For the text-containing cell, return its midpoint in [x, y] coordinate format. 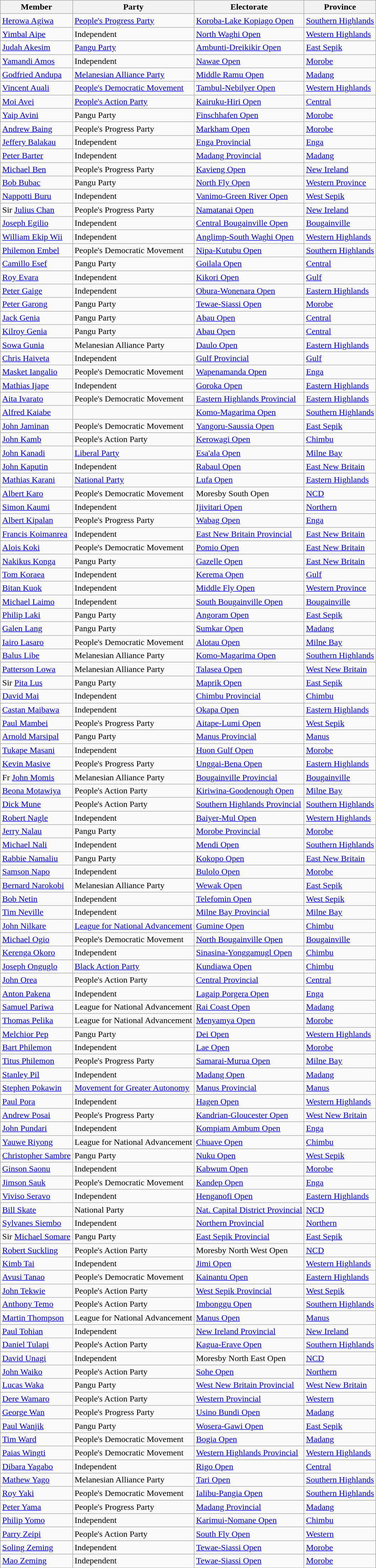
Middle Ramu Open [249, 75]
John Orea [37, 980]
Namatanai Open [249, 210]
Christopher Sambre [37, 1155]
Alotau Open [249, 642]
Nawae Open [249, 61]
Joseph Egilio [37, 223]
North Fly Open [249, 183]
Lagaip Porgera Open [249, 993]
Maprik Open [249, 683]
Kerenga Okoro [37, 953]
Lae Open [249, 1048]
Kairuku-Hiri Open [249, 102]
Imbonggu Open [249, 1304]
Unggai-Bena Open [249, 764]
Milne Bay Provincial [249, 912]
Kerema Open [249, 574]
Sinasina-Yonggamugl Open [249, 953]
Yauwe Riyong [37, 1142]
Titus Philemon [37, 1061]
Tukape Masani [37, 750]
Hagen Open [249, 1102]
John Kanadi [37, 453]
Dick Mune [37, 804]
Roy Yaki [37, 1493]
Moresby North West Open [249, 1250]
Parry Zeipi [37, 1534]
Dei Open [249, 1034]
Nakikus Konga [37, 561]
Paias Wingti [37, 1453]
Viviso Seravo [37, 1196]
Andrew Baing [37, 129]
Sohe Open [249, 1372]
Kevin Masive [37, 764]
Goilala Open [249, 264]
Huon Gulf Open [249, 750]
Soling Zeming [37, 1547]
Kandep Open [249, 1182]
Kompiam Ambum Open [249, 1129]
Tim Ward [37, 1439]
Kokopo Open [249, 858]
Northern Provincial [249, 1223]
Rabbie Namaliu [37, 858]
Eastern Highlands Provincial [249, 399]
Bill Skate [37, 1209]
Gulf Provincial [249, 358]
Herowa Agiwa [37, 21]
Galen Lang [37, 629]
Southern Highlands Provincial [249, 804]
Philemon Embel [37, 250]
Mendi Open [249, 845]
Wapenamanda Open [249, 372]
Balus Libe [37, 656]
Judah Akesim [37, 48]
Avusi Tanao [37, 1277]
Kerowagi Open [249, 439]
Rabaul Open [249, 466]
Electorate [249, 7]
Member [37, 7]
Central Bougainville Open [249, 223]
Vincent Auali [37, 88]
Usino Bundi Open [249, 1412]
East Sepik Provincial [249, 1236]
Moi Avei [37, 102]
Sylvanes Siembo [37, 1223]
William Ekip Wii [37, 237]
Ginson Saonu [37, 1169]
Baiyer-Mul Open [249, 818]
Kiriwina-Goodenough Open [249, 791]
Peter Garong [37, 304]
West Sepik Provincial [249, 1291]
Nat. Capital District Provincial [249, 1209]
Philip Yomo [37, 1520]
Robert Suckling [37, 1250]
Mathew Yago [37, 1480]
Party [133, 7]
Finschhafen Open [249, 115]
Telefomin Open [249, 899]
Bogia Open [249, 1439]
Michael Laimo [37, 602]
Rigo Open [249, 1466]
Melchior Pep [37, 1034]
Angoram Open [249, 615]
Patterson Lowa [37, 669]
Arnold Marsipal [37, 737]
Martin Thompson [37, 1318]
Aitape-Lumi Open [249, 723]
Rai Coast Open [249, 1007]
Kagua-Erave Open [249, 1345]
Anton Pakena [37, 993]
Pomio Open [249, 547]
Liberal Party [133, 453]
Tari Open [249, 1480]
Koroba-Lake Kopiago Open [249, 21]
Dere Wamaro [37, 1399]
North Bougainville Open [249, 939]
Manus Open [249, 1318]
Mathias Karani [37, 480]
Ambunti-Dreikikir Open [249, 48]
Tambul-Nebilyer Open [249, 88]
Goroka Open [249, 385]
Kandrian-Gloucester Open [249, 1115]
Nuku Open [249, 1155]
Province [340, 7]
Bart Philemon [37, 1048]
South Fly Open [249, 1534]
Aita Ivarato [37, 399]
Kavieng Open [249, 169]
Wewak Open [249, 885]
East New Britain Provincial [249, 534]
Kilroy Genia [37, 331]
Movement for Greater Autonomy [133, 1088]
Moresby South Open [249, 493]
Francis Koimanrea [37, 534]
Kabwum Open [249, 1169]
Masket Iangalio [37, 372]
Godfried Andupa [37, 75]
Middle Fly Open [249, 588]
John Kamb [37, 439]
Robert Nagle [37, 818]
Jimi Open [249, 1264]
John Kaputin [37, 466]
Chuave Open [249, 1142]
Tom Koraea [37, 574]
Moresby North East Open [249, 1358]
Kikori Open [249, 277]
Philip Laki [37, 615]
John Nilkare [37, 926]
Stanley Pil [37, 1075]
Black Action Party [133, 966]
Chris Haiveta [37, 358]
Fr John Momis [37, 777]
Simon Kaumi [37, 507]
Yimbal Aipe [37, 34]
Kainantu Open [249, 1277]
Mao Zeming [37, 1561]
Bulolo Open [249, 872]
Bob Bubac [37, 183]
Bob Netin [37, 899]
David Mai [37, 696]
Jerry Nalau [37, 831]
Nappotti Buru [37, 196]
South Bougainville Open [249, 602]
Daulo Open [249, 345]
Anglimp-South Waghi Open [249, 237]
Albert Kipalan [37, 520]
Karimui-Nomane Open [249, 1520]
Michael Nali [37, 845]
Morobe Provincial [249, 831]
Mathias Ijape [37, 385]
Alfred Kaiabe [37, 413]
Kundiawa Open [249, 966]
Beona Motawiya [37, 791]
Peter Yama [37, 1507]
Bougainville Provincial [249, 777]
Ialibu-Pangia Open [249, 1493]
North Waghi Open [249, 34]
Ijivitari Open [249, 507]
Wosera-Gawi Open [249, 1426]
Okapa Open [249, 710]
Peter Barter [37, 155]
Nipa-Kutubu Open [249, 250]
Yaip Avini [37, 115]
Paul Tohian [37, 1331]
Menyamya Open [249, 1020]
Jack Genia [37, 318]
Sir Michael Somare [37, 1236]
Talasea Open [249, 669]
Western Highlands Provincial [249, 1453]
John Waiko [37, 1372]
Markham Open [249, 129]
Lufa Open [249, 480]
Lucas Waka [37, 1385]
Gazelle Open [249, 561]
Iairo Lasaro [37, 642]
Sir Pita Lus [37, 683]
John Pundari [37, 1129]
Samson Napo [37, 872]
New Ireland Provincial [249, 1331]
West New Britain Provincial [249, 1385]
Michael Ben [37, 169]
Anthony Temo [37, 1304]
Kimb Tai [37, 1264]
Sowa Gunia [37, 345]
Gumine Open [249, 926]
Vanimo-Green River Open [249, 196]
Samarai-Murua Open [249, 1061]
Central Provincial [249, 980]
Western Provincial [249, 1399]
John Jaminan [37, 426]
Daniel Tulapi [37, 1345]
Paul Mambei [37, 723]
Yamandi Amos [37, 61]
Dibara Yagabo [37, 1466]
Roy Evara [37, 277]
Paul Pora [37, 1102]
Obura-Wonenara Open [249, 291]
Enga Provincial [249, 142]
Jeffery Balakau [37, 142]
Henganofi Open [249, 1196]
Bernard Narokobi [37, 885]
Castan Maibawa [37, 710]
Chimbu Provincial [249, 696]
Sir Julius Chan [37, 210]
John Tekwie [37, 1291]
Samuel Pariwa [37, 1007]
Tim Neville [37, 912]
Jimson Sauk [37, 1182]
Esa'ala Open [249, 453]
Yangoru-Saussia Open [249, 426]
Michael Ogio [37, 939]
Alois Koki [37, 547]
Peter Gaige [37, 291]
Camillo Esef [37, 264]
Thomas Pelika [37, 1020]
Sumkar Open [249, 629]
George Wan [37, 1412]
Bitan Kuok [37, 588]
David Unagi [37, 1358]
Stephen Pokawin [37, 1088]
Joseph Onguglo [37, 966]
Wabag Open [249, 520]
Andrew Posai [37, 1115]
Albert Karo [37, 493]
Paul Wanjik [37, 1426]
Madang Open [249, 1075]
